For the text-containing cell, return its midpoint in [x, y] coordinate format. 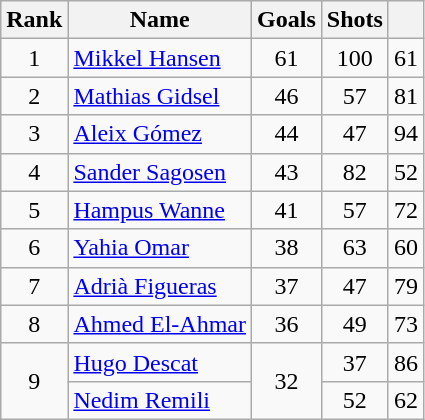
2 [34, 96]
7 [34, 286]
82 [354, 172]
5 [34, 210]
62 [406, 400]
Mikkel Hansen [160, 58]
36 [287, 324]
9 [34, 381]
43 [287, 172]
Hugo Descat [160, 362]
Goals [287, 20]
94 [406, 134]
79 [406, 286]
86 [406, 362]
49 [354, 324]
Nedim Remili [160, 400]
1 [34, 58]
60 [406, 248]
81 [406, 96]
46 [287, 96]
Shots [354, 20]
72 [406, 210]
100 [354, 58]
8 [34, 324]
44 [287, 134]
Aleix Gómez [160, 134]
Sander Sagosen [160, 172]
Ahmed El-Ahmar [160, 324]
3 [34, 134]
Yahia Omar [160, 248]
32 [287, 381]
Name [160, 20]
4 [34, 172]
41 [287, 210]
Mathias Gidsel [160, 96]
Adrià Figueras [160, 286]
6 [34, 248]
Rank [34, 20]
73 [406, 324]
63 [354, 248]
Hampus Wanne [160, 210]
38 [287, 248]
